Output the (X, Y) coordinate of the center of the cell containing the given text.  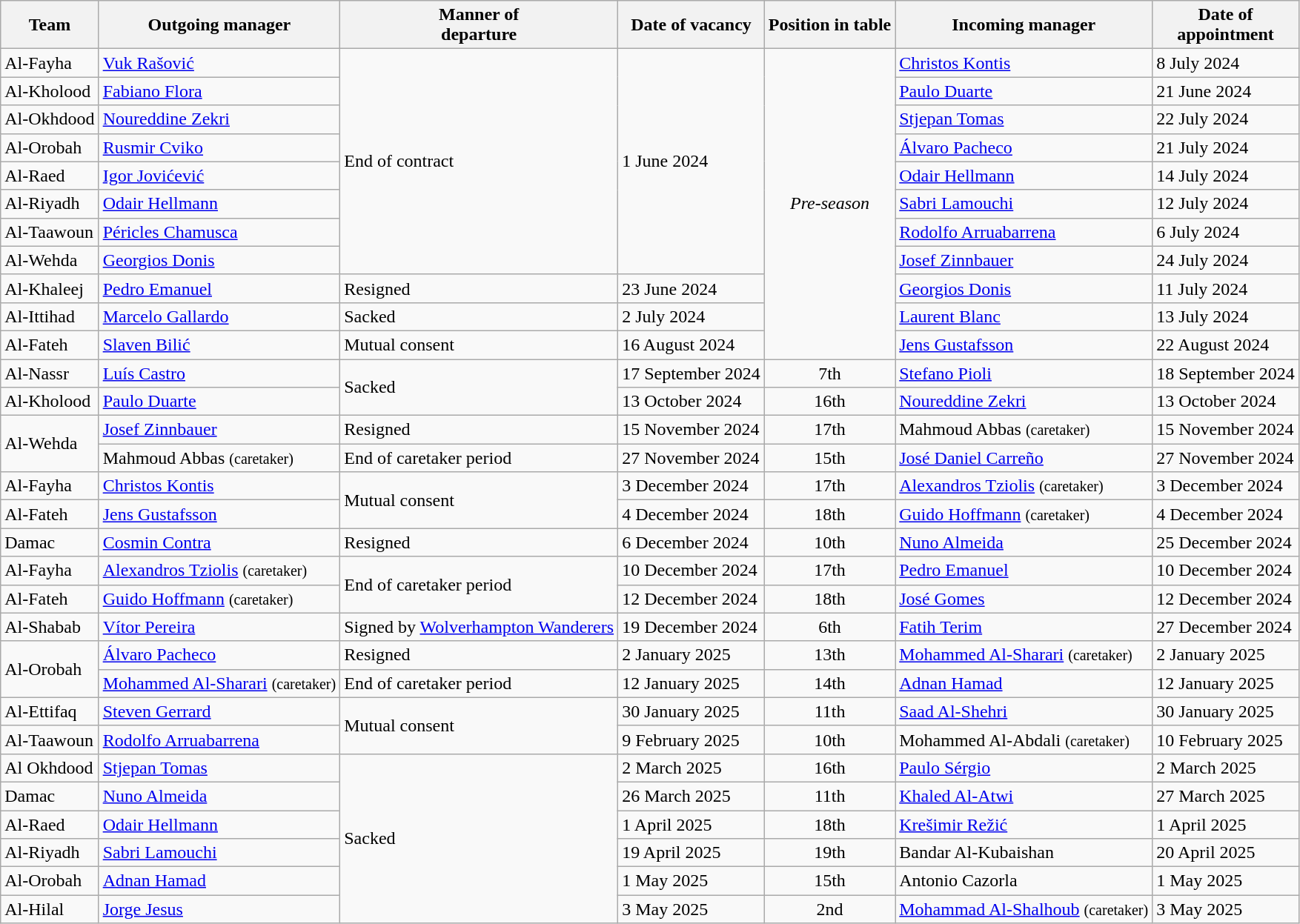
Al-Okhdood (50, 119)
22 July 2024 (1226, 119)
9 February 2025 (692, 739)
Vuk Rašović (219, 63)
13th (829, 655)
Mohammed Al-Abdali (caretaker) (1024, 739)
Pre-season (829, 205)
16 August 2024 (692, 345)
14 July 2024 (1226, 176)
6th (829, 627)
27 March 2025 (1226, 796)
Krešimir Režić (1024, 825)
10 February 2025 (1226, 739)
Mohammad Al-Shalhoub (caretaker) (1024, 909)
19 December 2024 (692, 627)
Khaled Al-Atwi (1024, 796)
6 July 2024 (1226, 232)
Outgoing manager (219, 25)
Al-Ettifaq (50, 711)
Fatih Terim (1024, 627)
Al-Khaleej (50, 288)
Steven Gerrard (219, 711)
7th (829, 373)
20 April 2025 (1226, 853)
José Gomes (1024, 599)
27 December 2024 (1226, 627)
21 July 2024 (1226, 147)
Signed by Wolverhampton Wanderers (479, 627)
Bandar Al-Kubaishan (1024, 853)
25 December 2024 (1226, 542)
19 April 2025 (692, 853)
Incoming manager (1024, 25)
Saad Al-Shehri (1024, 711)
Manner ofdeparture (479, 25)
Igor Jovićević (219, 176)
Date ofappointment (1226, 25)
21 June 2024 (1226, 91)
Antonio Cazorla (1024, 881)
13 July 2024 (1226, 316)
1 June 2024 (692, 162)
Vítor Pereira (219, 627)
Al-Shabab (50, 627)
24 July 2024 (1226, 260)
José Daniel Carreño (1024, 458)
2nd (829, 909)
18 September 2024 (1226, 373)
End of contract (479, 162)
Slaven Bilić (219, 345)
Jorge Jesus (219, 909)
8 July 2024 (1226, 63)
14th (829, 683)
Al-Hilal (50, 909)
Rusmir Cviko (219, 147)
2 July 2024 (692, 316)
17 September 2024 (692, 373)
23 June 2024 (692, 288)
Al-Nassr (50, 373)
Cosmin Contra (219, 542)
6 December 2024 (692, 542)
Péricles Chamusca (219, 232)
26 March 2025 (692, 796)
12 July 2024 (1226, 204)
Marcelo Gallardo (219, 316)
Al-Ittihad (50, 316)
Team (50, 25)
Paulo Sérgio (1024, 768)
Fabiano Flora (219, 91)
Stefano Pioli (1024, 373)
Laurent Blanc (1024, 316)
19th (829, 853)
11 July 2024 (1226, 288)
22 August 2024 (1226, 345)
Date of vacancy (692, 25)
Al Okhdood (50, 768)
Luís Castro (219, 373)
Position in table (829, 25)
